From the cell containing the given text, extract its center point as [X, Y] coordinate. 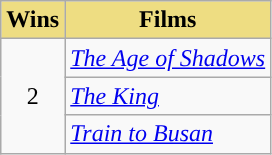
Films [168, 20]
Wins [33, 20]
Train to Busan [168, 134]
The King [168, 96]
2 [33, 96]
The Age of Shadows [168, 58]
